Determine the [x, y] coordinate at the center of the cell enclosing the given text.  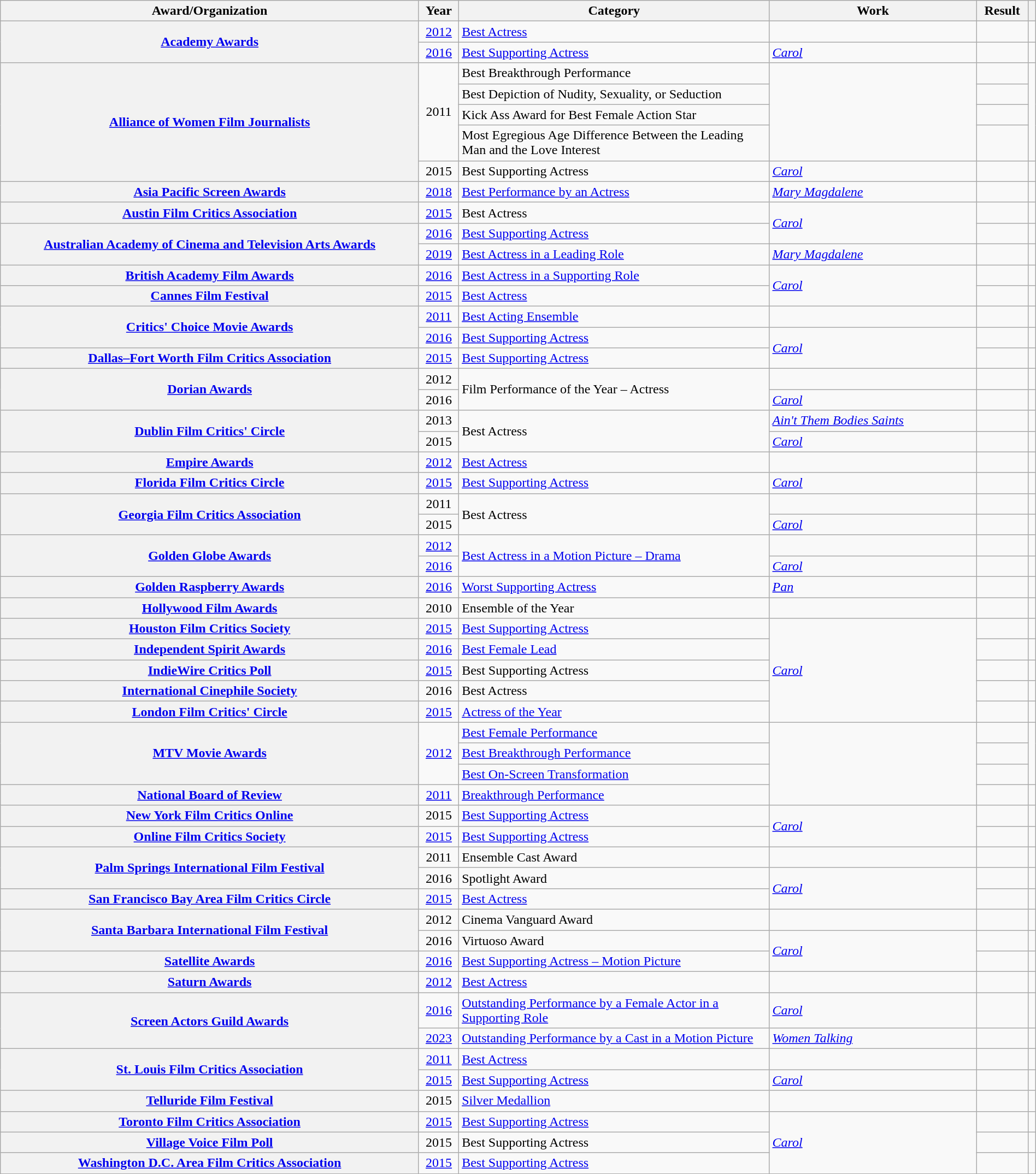
2013 [438, 421]
Ain't Them Bodies Saints [873, 421]
International Cinephile Society [210, 691]
Alliance of Women Film Journalists [210, 122]
Silver Medallion [614, 1101]
Best Actress in a Supporting Role [614, 275]
Work [873, 11]
Best Supporting Actress – Motion Picture [614, 961]
Year [438, 11]
New York Film Critics Online [210, 816]
Australian Academy of Cinema and Television Arts Awards [210, 244]
Georgia Film Critics Association [210, 514]
Screen Actors Guild Awards [210, 1020]
2010 [438, 608]
Hollywood Film Awards [210, 608]
Golden Raspberry Awards [210, 587]
Santa Barbara International Film Festival [210, 930]
2023 [438, 1039]
Austin Film Critics Association [210, 213]
Kick Ass Award for Best Female Action Star [614, 115]
Best Acting Ensemble [614, 317]
San Francisco Bay Area Film Critics Circle [210, 899]
Actress of the Year [614, 712]
Result [1002, 11]
Best On-Screen Transformation [614, 774]
Outstanding Performance by a Female Actor in a Supporting Role [614, 1011]
National Board of Review [210, 795]
Telluride Film Festival [210, 1101]
MTV Movie Awards [210, 753]
Toronto Film Critics Association [210, 1122]
Pan [873, 587]
Outstanding Performance by a Cast in a Motion Picture [614, 1039]
Saturn Awards [210, 982]
Best Actress in a Leading Role [614, 254]
Independent Spirit Awards [210, 650]
Academy Awards [210, 42]
2019 [438, 254]
Virtuoso Award [614, 940]
Cannes Film Festival [210, 296]
Houston Film Critics Society [210, 629]
British Academy Film Awards [210, 275]
2018 [438, 192]
Ensemble of the Year [614, 608]
London Film Critics' Circle [210, 712]
Dublin Film Critics' Circle [210, 431]
Best Performance by an Actress [614, 192]
Florida Film Critics Circle [210, 483]
Empire Awards [210, 462]
Best Female Lead [614, 650]
St. Louis Film Critics Association [210, 1070]
Category [614, 11]
Dallas–Fort Worth Film Critics Association [210, 358]
Most Egregious Age Difference Between the Leading Man and the Love Interest [614, 143]
Best Female Performance [614, 733]
Golden Globe Awards [210, 556]
Palm Springs International Film Festival [210, 868]
Washington D.C. Area Film Critics Association [210, 1163]
Critics' Choice Movie Awards [210, 327]
Film Performance of the Year – Actress [614, 390]
Worst Supporting Actress [614, 587]
IndieWire Critics Poll [210, 670]
Spotlight Award [614, 878]
Dorian Awards [210, 390]
Online Film Critics Society [210, 836]
Cinema Vanguard Award [614, 919]
Asia Pacific Screen Awards [210, 192]
Breakthrough Performance [614, 795]
Satellite Awards [210, 961]
Village Voice Film Poll [210, 1142]
Women Talking [873, 1039]
Best Depiction of Nudity, Sexuality, or Seduction [614, 94]
Award/Organization [210, 11]
Ensemble Cast Award [614, 857]
Best Actress in a Motion Picture – Drama [614, 556]
